Detect which cell encompasses the target text, then output its (x, y) center coordinate. 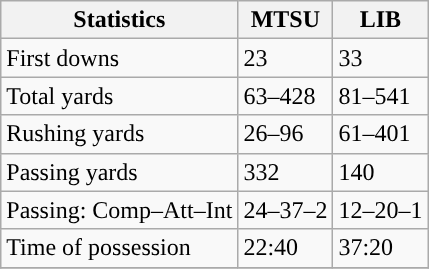
37:20 (380, 248)
332 (286, 172)
81–541 (380, 96)
Time of possession (120, 248)
61–401 (380, 134)
MTSU (286, 20)
26–96 (286, 134)
First downs (120, 58)
12–20–1 (380, 210)
Passing: Comp–Att–Int (120, 210)
Rushing yards (120, 134)
24–37–2 (286, 210)
140 (380, 172)
22:40 (286, 248)
Total yards (120, 96)
63–428 (286, 96)
23 (286, 58)
33 (380, 58)
Statistics (120, 20)
LIB (380, 20)
Passing yards (120, 172)
